Return the [X, Y] coordinate for the center point of the cell that contains the specified text.  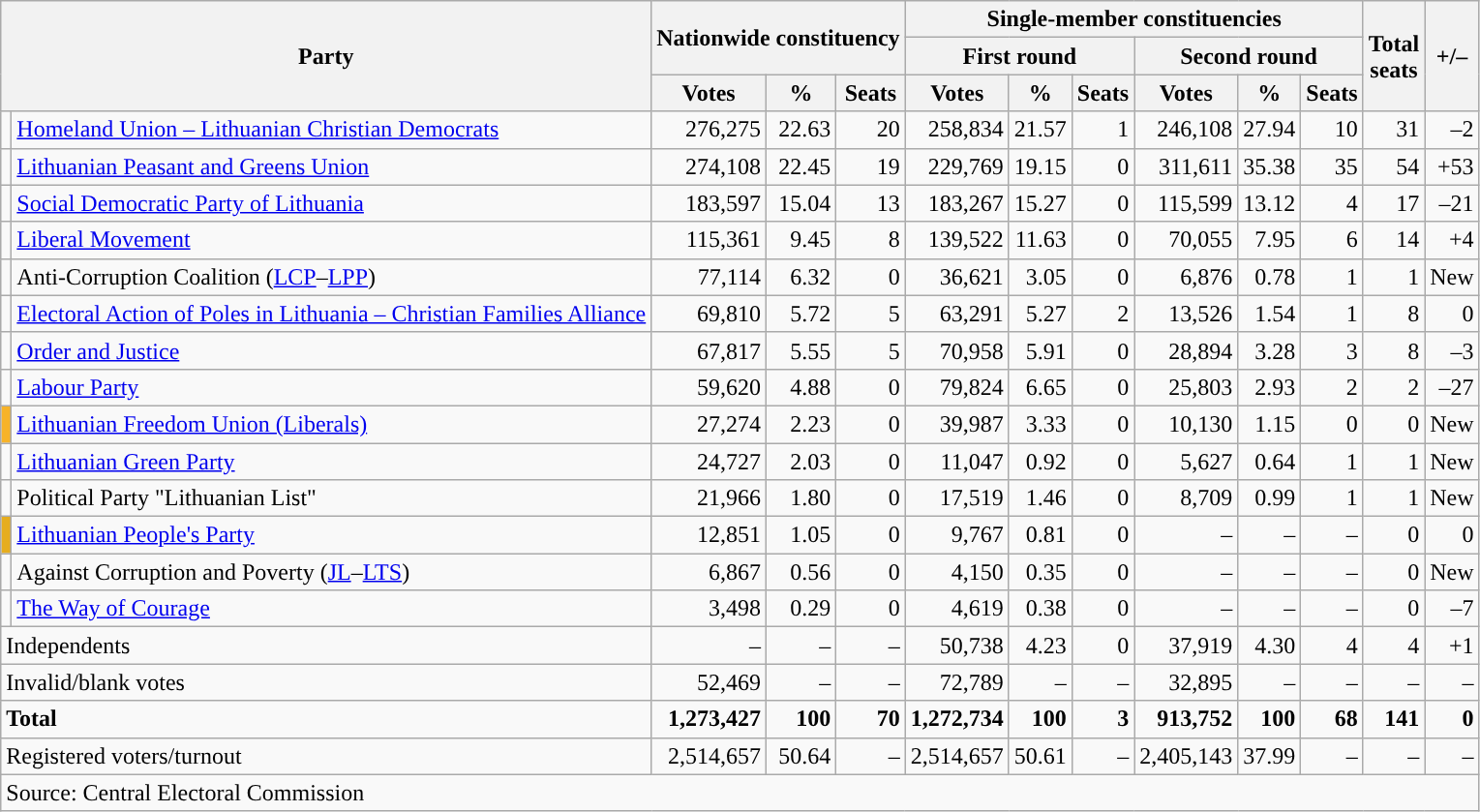
Lithuanian Freedom Union (Liberals) [331, 424]
25,803 [1187, 387]
3,498 [709, 609]
11,047 [956, 462]
1.54 [1270, 314]
Independents [326, 646]
13 [871, 203]
67,817 [709, 350]
14 [1394, 240]
Liberal Movement [331, 240]
21.57 [1040, 130]
1,272,734 [956, 719]
6.65 [1040, 387]
4.30 [1270, 646]
69,810 [709, 314]
5.91 [1040, 350]
5.27 [1040, 314]
70,055 [1187, 240]
274,108 [709, 166]
Lithuanian People's Party [331, 535]
50,738 [956, 646]
Single-member constituencies [1134, 19]
3.05 [1040, 277]
Party [326, 56]
–7 [1452, 609]
+4 [1452, 240]
+/– [1452, 56]
0.92 [1040, 462]
1.05 [801, 535]
141 [1394, 719]
9,767 [956, 535]
183,267 [956, 203]
0.64 [1270, 462]
5.55 [801, 350]
5.72 [801, 314]
–21 [1452, 203]
Invalid/blank votes [326, 682]
–27 [1452, 387]
68 [1332, 719]
39,987 [956, 424]
Homeland Union – Lithuanian Christian Democrats [331, 130]
3.33 [1040, 424]
35 [1332, 166]
2.03 [801, 462]
Anti-Corruption Coalition (LCP–LPP) [331, 277]
4.88 [801, 387]
4,619 [956, 609]
7.95 [1270, 240]
Social Democratic Party of Lithuania [331, 203]
54 [1394, 166]
0.35 [1040, 572]
5,627 [1187, 462]
Against Corruption and Poverty (JL–LTS) [331, 572]
Total [326, 719]
Totalseats [1394, 56]
10 [1332, 130]
0.38 [1040, 609]
19.15 [1040, 166]
77,114 [709, 277]
Lithuanian Green Party [331, 462]
2.23 [801, 424]
139,522 [956, 240]
1,273,427 [709, 719]
6,867 [709, 572]
Lithuanian Peasant and Greens Union [331, 166]
Nationwide constituency [778, 38]
+53 [1452, 166]
6 [1332, 240]
15.04 [801, 203]
Order and Justice [331, 350]
6,876 [1187, 277]
11.63 [1040, 240]
70,958 [956, 350]
Electoral Action of Poles in Lithuania – Christian Families Alliance [331, 314]
28,894 [1187, 350]
10,130 [1187, 424]
22.45 [801, 166]
0.81 [1040, 535]
The Way of Courage [331, 609]
1.80 [801, 498]
50.64 [801, 756]
Labour Party [331, 387]
246,108 [1187, 130]
311,611 [1187, 166]
79,824 [956, 387]
17,519 [956, 498]
Second round [1249, 56]
37,919 [1187, 646]
63,291 [956, 314]
27.94 [1270, 130]
–3 [1452, 350]
115,599 [1187, 203]
183,597 [709, 203]
9.45 [801, 240]
37.99 [1270, 756]
258,834 [956, 130]
59,620 [709, 387]
+1 [1452, 646]
17 [1394, 203]
52,469 [709, 682]
32,895 [1187, 682]
6.32 [801, 277]
35.38 [1270, 166]
0.29 [801, 609]
36,621 [956, 277]
0.99 [1270, 498]
12,851 [709, 535]
31 [1394, 130]
70 [871, 719]
0.56 [801, 572]
50.61 [1040, 756]
0.78 [1270, 277]
1.46 [1040, 498]
–2 [1452, 130]
4,150 [956, 572]
Registered voters/turnout [326, 756]
4.23 [1040, 646]
Political Party "Lithuanian List" [331, 498]
913,752 [1187, 719]
115,361 [709, 240]
3.28 [1270, 350]
15.27 [1040, 203]
72,789 [956, 682]
21,966 [709, 498]
22.63 [801, 130]
1.15 [1270, 424]
13.12 [1270, 203]
2.93 [1270, 387]
8,709 [1187, 498]
2,405,143 [1187, 756]
24,727 [709, 462]
27,274 [709, 424]
First round [1020, 56]
Source: Central Electoral Commission [740, 793]
229,769 [956, 166]
13,526 [1187, 314]
276,275 [709, 130]
19 [871, 166]
20 [871, 130]
